Scan for the cell matching the given text and deliver its [X, Y] coordinate at center. 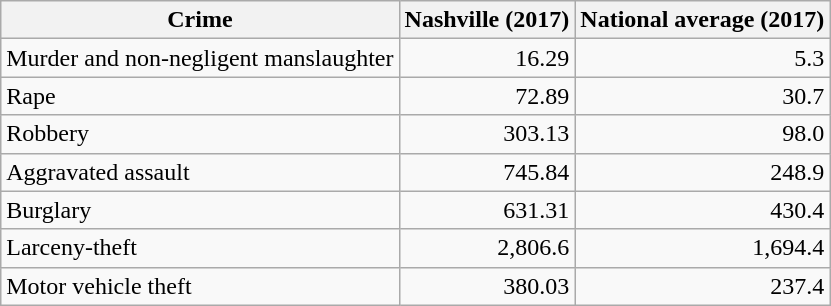
745.84 [487, 172]
Robbery [200, 134]
1,694.4 [702, 248]
98.0 [702, 134]
Larceny-theft [200, 248]
Rape [200, 96]
Burglary [200, 210]
430.4 [702, 210]
Murder and non-negligent manslaughter [200, 58]
631.31 [487, 210]
Nashville (2017) [487, 20]
72.89 [487, 96]
16.29 [487, 58]
380.03 [487, 286]
Aggravated assault [200, 172]
Motor vehicle theft [200, 286]
303.13 [487, 134]
National average (2017) [702, 20]
248.9 [702, 172]
2,806.6 [487, 248]
Crime [200, 20]
237.4 [702, 286]
30.7 [702, 96]
5.3 [702, 58]
